From the cell containing the given text, extract its center point as (x, y) coordinate. 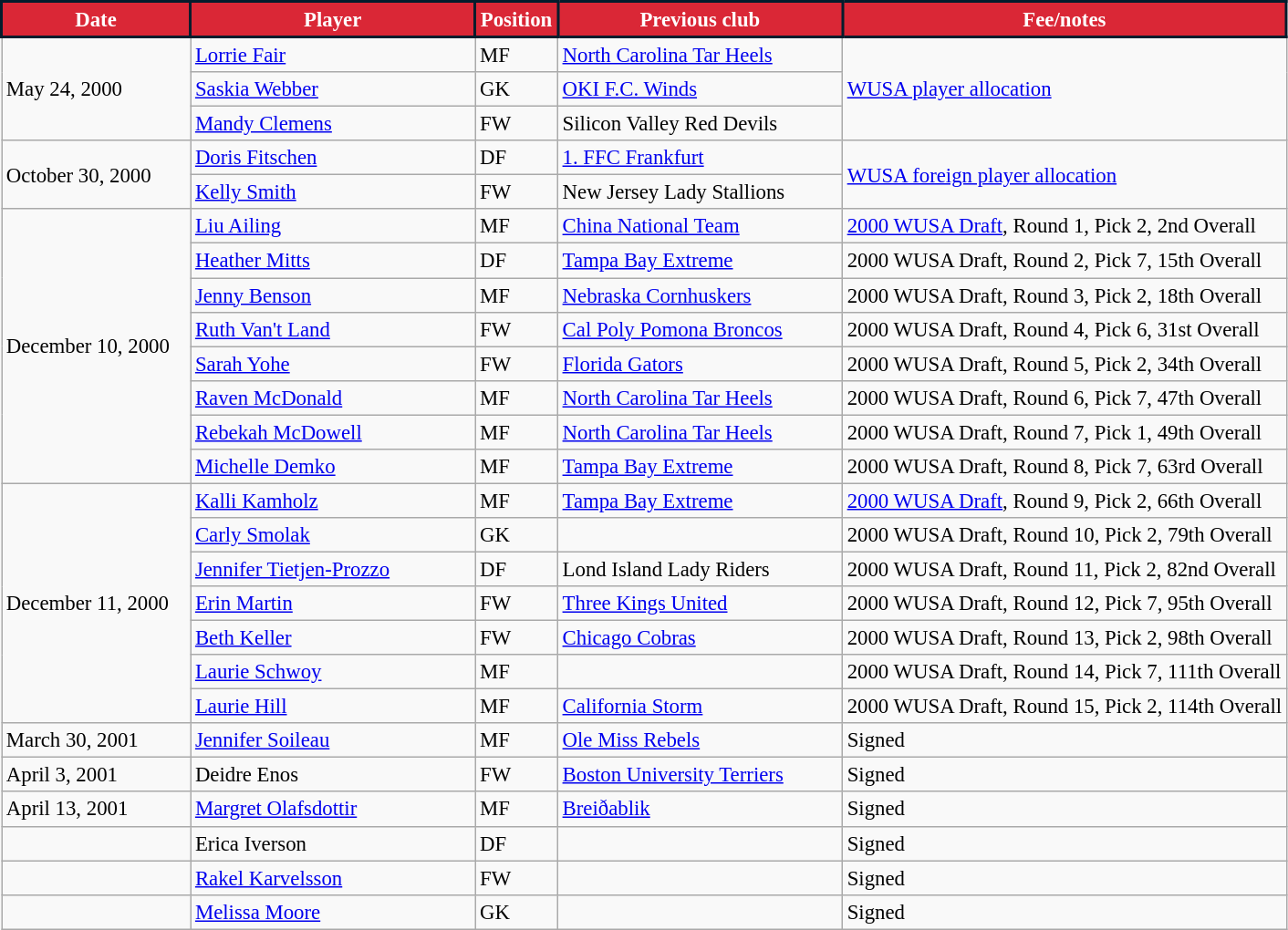
Jennifer Soileau (333, 740)
Boston University Terriers (700, 775)
2000 WUSA Draft, Round 3, Pick 2, 18th Overall (1064, 295)
2000 WUSA Draft, Round 4, Pick 6, 31st Overall (1064, 329)
1. FFC Frankfurt (700, 158)
2000 WUSA Draft, Round 7, Pick 1, 49th Overall (1064, 432)
Saskia Webber (333, 89)
Previous club (700, 20)
April 3, 2001 (97, 775)
OKI F.C. Winds (700, 89)
Florida Gators (700, 364)
Date (97, 20)
Heather Mitts (333, 261)
2000 WUSA Draft, Round 15, Pick 2, 114th Overall (1064, 707)
Raven McDonald (333, 398)
Silicon Valley Red Devils (700, 124)
2000 WUSA Draft, Round 8, Pick 7, 63rd Overall (1064, 467)
October 30, 2000 (97, 175)
December 10, 2000 (97, 346)
Jenny Benson (333, 295)
Ole Miss Rebels (700, 740)
Beth Keller (333, 638)
2000 WUSA Draft, Round 9, Pick 2, 66th Overall (1064, 501)
Breiðablik (700, 810)
Nebraska Cornhuskers (700, 295)
2000 WUSA Draft, Round 12, Pick 7, 95th Overall (1064, 604)
New Jersey Lady Stallions (700, 192)
Sarah Yohe (333, 364)
Margret Olafsdottir (333, 810)
Erica Iverson (333, 843)
Michelle Demko (333, 467)
April 13, 2001 (97, 810)
Laurie Hill (333, 707)
Kalli Kamholz (333, 501)
Lond Island Lady Riders (700, 569)
2000 WUSA Draft, Round 14, Pick 7, 111th Overall (1064, 672)
Lorrie Fair (333, 55)
May 24, 2000 (97, 89)
China National Team (700, 227)
2000 WUSA Draft, Round 13, Pick 2, 98th Overall (1064, 638)
Fee/notes (1064, 20)
March 30, 2001 (97, 740)
Position (516, 20)
2000 WUSA Draft, Round 1, Pick 2, 2nd Overall (1064, 227)
Three Kings United (700, 604)
Cal Poly Pomona Broncos (700, 329)
WUSA foreign player allocation (1064, 175)
California Storm (700, 707)
Kelly Smith (333, 192)
Liu Ailing (333, 227)
2000 WUSA Draft, Round 11, Pick 2, 82nd Overall (1064, 569)
Ruth Van't Land (333, 329)
2000 WUSA Draft, Round 6, Pick 7, 47th Overall (1064, 398)
2000 WUSA Draft, Round 2, Pick 7, 15th Overall (1064, 261)
December 11, 2000 (97, 604)
Deidre Enos (333, 775)
Erin Martin (333, 604)
Carly Smolak (333, 535)
Mandy Clemens (333, 124)
Doris Fitschen (333, 158)
Jennifer Tietjen-Prozzo (333, 569)
Rebekah McDowell (333, 432)
Laurie Schwoy (333, 672)
Rakel Karvelsson (333, 878)
Chicago Cobras (700, 638)
Player (333, 20)
2000 WUSA Draft, Round 10, Pick 2, 79th Overall (1064, 535)
2000 WUSA Draft, Round 5, Pick 2, 34th Overall (1064, 364)
Melissa Moore (333, 912)
WUSA player allocation (1064, 89)
